From the cell containing the given text, extract its center point as [X, Y] coordinate. 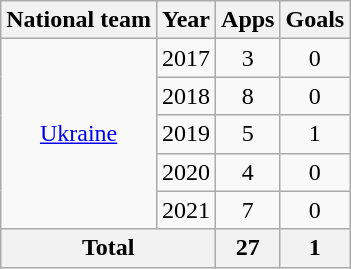
2020 [186, 172]
National team [79, 20]
5 [248, 134]
8 [248, 96]
7 [248, 210]
2018 [186, 96]
2019 [186, 134]
3 [248, 58]
Apps [248, 20]
Ukraine [79, 134]
Goals [315, 20]
4 [248, 172]
Total [108, 248]
27 [248, 248]
2021 [186, 210]
2017 [186, 58]
Year [186, 20]
